Pinpoint the cell where the given text exists, returning its [X, Y] midpoint coordinate. 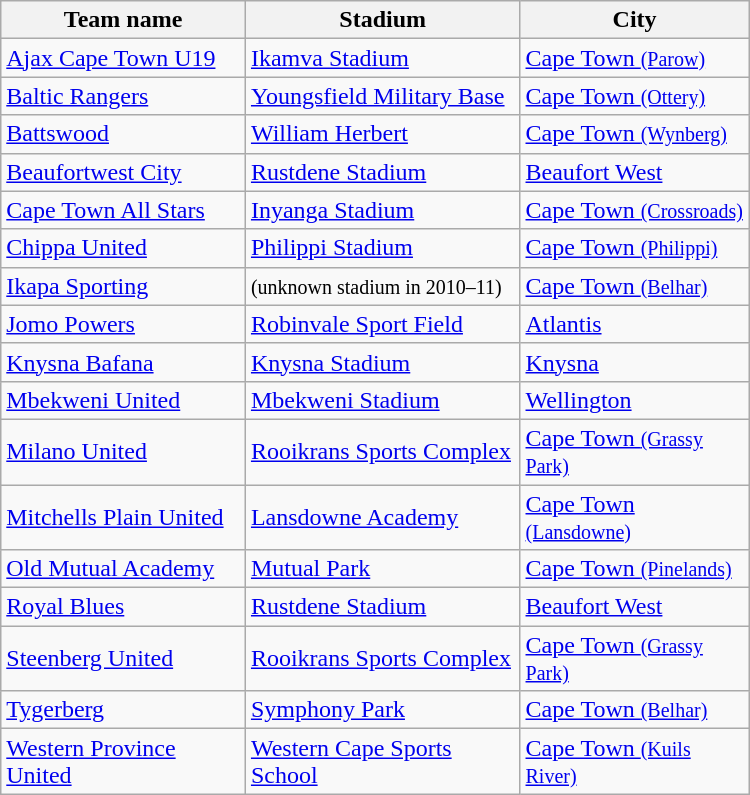
Royal Blues [124, 607]
Knysna Bafana [124, 362]
Symphony Park [382, 710]
Team name [124, 20]
Mbekweni United [124, 400]
Cape Town All Stars [124, 210]
Inyanga Stadium [382, 210]
Baltic Rangers [124, 96]
Mbekweni Stadium [382, 400]
Battswood [124, 134]
(unknown stadium in 2010–11) [382, 286]
Ajax Cape Town U19 [124, 58]
William Herbert [382, 134]
Beaufortwest City [124, 172]
Western Province United [124, 762]
Mitchells Plain United [124, 516]
Cape Town (Lansdowne) [634, 516]
Cape Town (Philippi) [634, 248]
Youngsfield Military Base [382, 96]
Western Cape Sports School [382, 762]
Ikamva Stadium [382, 58]
Stadium [382, 20]
Chippa United [124, 248]
Steenberg United [124, 658]
Knysna [634, 362]
Jomo Powers [124, 324]
Knysna Stadium [382, 362]
Cape Town (Parow) [634, 58]
City [634, 20]
Cape Town (Pinelands) [634, 569]
Milano United [124, 452]
Philippi Stadium [382, 248]
Atlantis [634, 324]
Mutual Park [382, 569]
Robinvale Sport Field [382, 324]
Ikapa Sporting [124, 286]
Cape Town (Wynberg) [634, 134]
Tygerberg [124, 710]
Cape Town (Crossroads) [634, 210]
Cape Town (Ottery) [634, 96]
Wellington [634, 400]
Old Mutual Academy [124, 569]
Lansdowne Academy [382, 516]
Cape Town (Kuils River) [634, 762]
